Return [x, y] of the center of cell containing provided text 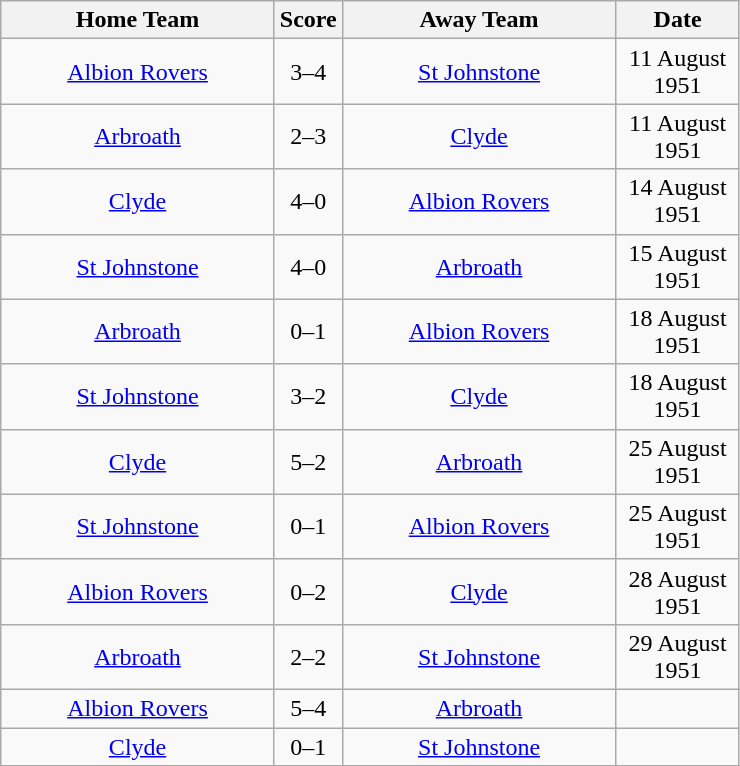
15 August 1951 [678, 266]
14 August 1951 [678, 202]
5–2 [308, 462]
28 August 1951 [678, 592]
Date [678, 20]
29 August 1951 [678, 656]
3–4 [308, 72]
3–2 [308, 396]
Score [308, 20]
0–2 [308, 592]
2–3 [308, 136]
5–4 [308, 708]
Home Team [138, 20]
Away Team [479, 20]
2–2 [308, 656]
